Locate the cell with the specified text and output its [x, y] center coordinate. 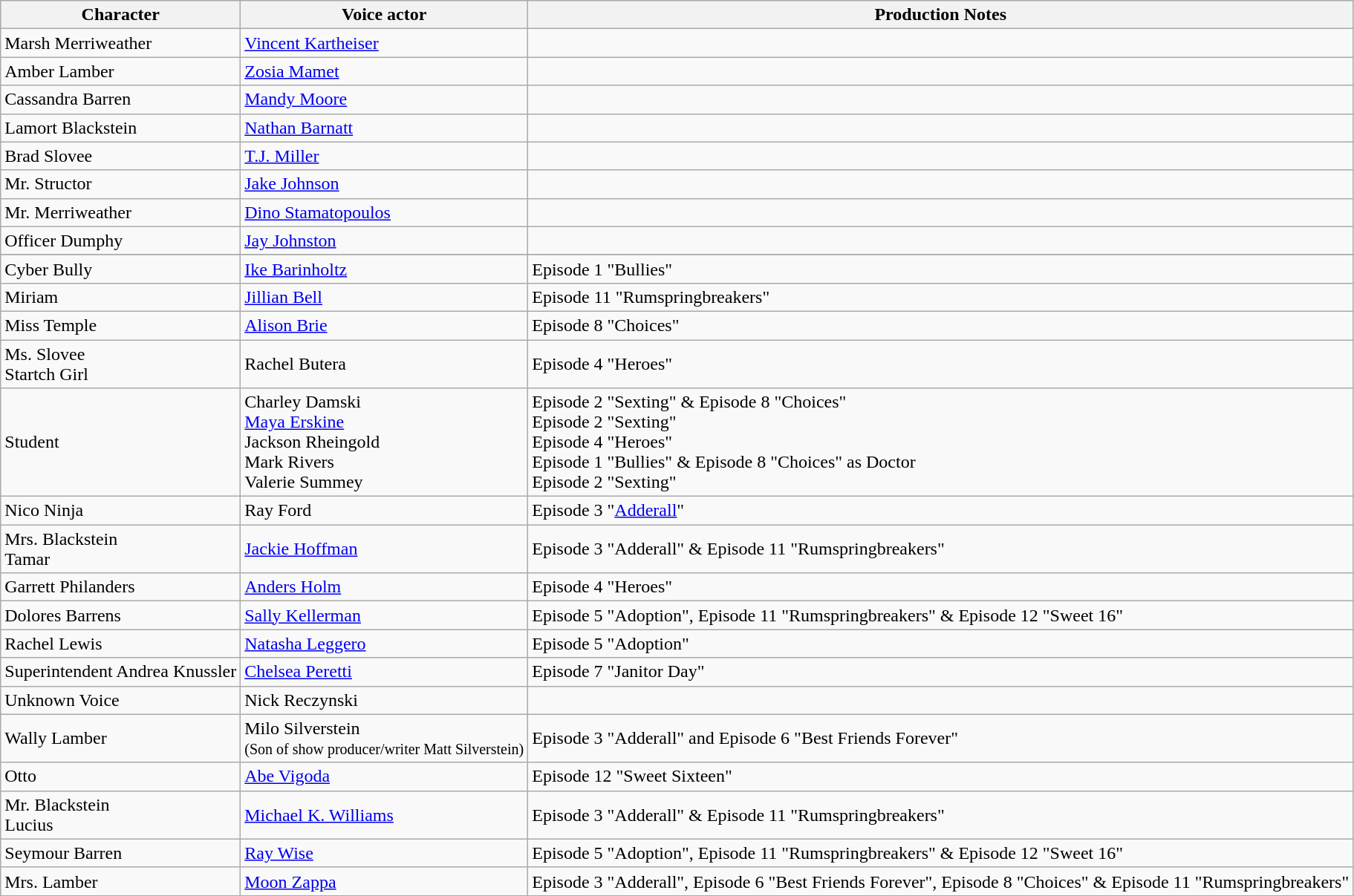
Marsh Merriweather [120, 43]
Episode 8 "Choices" [940, 325]
Ms. SloveeStartch Girl [120, 364]
Mr. Structor [120, 184]
Mr. BlacksteinLucius [120, 815]
Otto [120, 776]
Vincent Kartheiser [385, 43]
Jay Johnston [385, 241]
Wally Lamber [120, 738]
Michael K. Williams [385, 815]
T.J. Miller [385, 156]
Nick Reczynski [385, 700]
Voice actor [385, 15]
Nico Ninja [120, 511]
Chelsea Peretti [385, 672]
Cyber Bully [120, 269]
Episode 5 "Adoption" [940, 644]
Episode 3 "Adderall", Episode 6 "Best Friends Forever", Episode 8 "Choices" & Episode 11 "Rumspringbreakers" [940, 881]
Jillian Bell [385, 297]
Ray Ford [385, 511]
Unknown Voice [120, 700]
Zosia Mamet [385, 71]
Alison Brie [385, 325]
Mandy Moore [385, 99]
Miss Temple [120, 325]
Nathan Barnatt [385, 128]
Jackie Hoffman [385, 549]
Brad Slovee [120, 156]
Mrs. Lamber [120, 881]
Abe Vigoda [385, 776]
Jake Johnson [385, 184]
Cassandra Barren [120, 99]
Seymour Barren [120, 853]
Amber Lamber [120, 71]
Ray Wise [385, 853]
Mrs. BlacksteinTamar [120, 549]
Superintendent Andrea Knussler [120, 672]
Anders Holm [385, 587]
Officer Dumphy [120, 241]
Dino Stamatopoulos [385, 212]
Rachel Lewis [120, 644]
Episode 11 "Rumspringbreakers" [940, 297]
Episode 3 "Adderall" [940, 511]
Production Notes [940, 15]
Rachel Butera [385, 364]
Moon Zappa [385, 881]
Garrett Philanders [120, 587]
Charley DamskiMaya ErskineJackson RheingoldMark RiversValerie Summey [385, 442]
Lamort Blackstein [120, 128]
Episode 2 "Sexting" & Episode 8 "Choices"Episode 2 "Sexting"Episode 4 "Heroes"Episode 1 "Bullies" & Episode 8 "Choices" as DoctorEpisode 2 "Sexting" [940, 442]
Episode 7 "Janitor Day" [940, 672]
Miriam [120, 297]
Ike Barinholtz [385, 269]
Student [120, 442]
Character [120, 15]
Natasha Leggero [385, 644]
Episode 1 "Bullies" [940, 269]
Episode 12 "Sweet Sixteen" [940, 776]
Milo Silverstein(Son of show producer/writer Matt Silverstein) [385, 738]
Dolores Barrens [120, 615]
Mr. Merriweather [120, 212]
Episode 3 "Adderall" and Episode 6 "Best Friends Forever" [940, 738]
Sally Kellerman [385, 615]
